Detect which cell encompasses the target text, then output its [x, y] center coordinate. 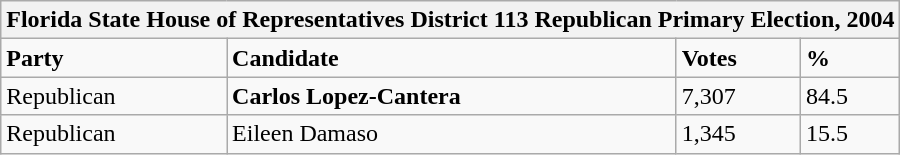
Votes [738, 58]
84.5 [850, 96]
Eileen Damaso [452, 134]
Candidate [452, 58]
Party [114, 58]
1,345 [738, 134]
Florida State House of Representatives District 113 Republican Primary Election, 2004 [450, 20]
15.5 [850, 134]
% [850, 58]
Carlos Lopez-Cantera [452, 96]
7,307 [738, 96]
